Determine the [X, Y] coordinate at the center of the cell enclosing the given text.  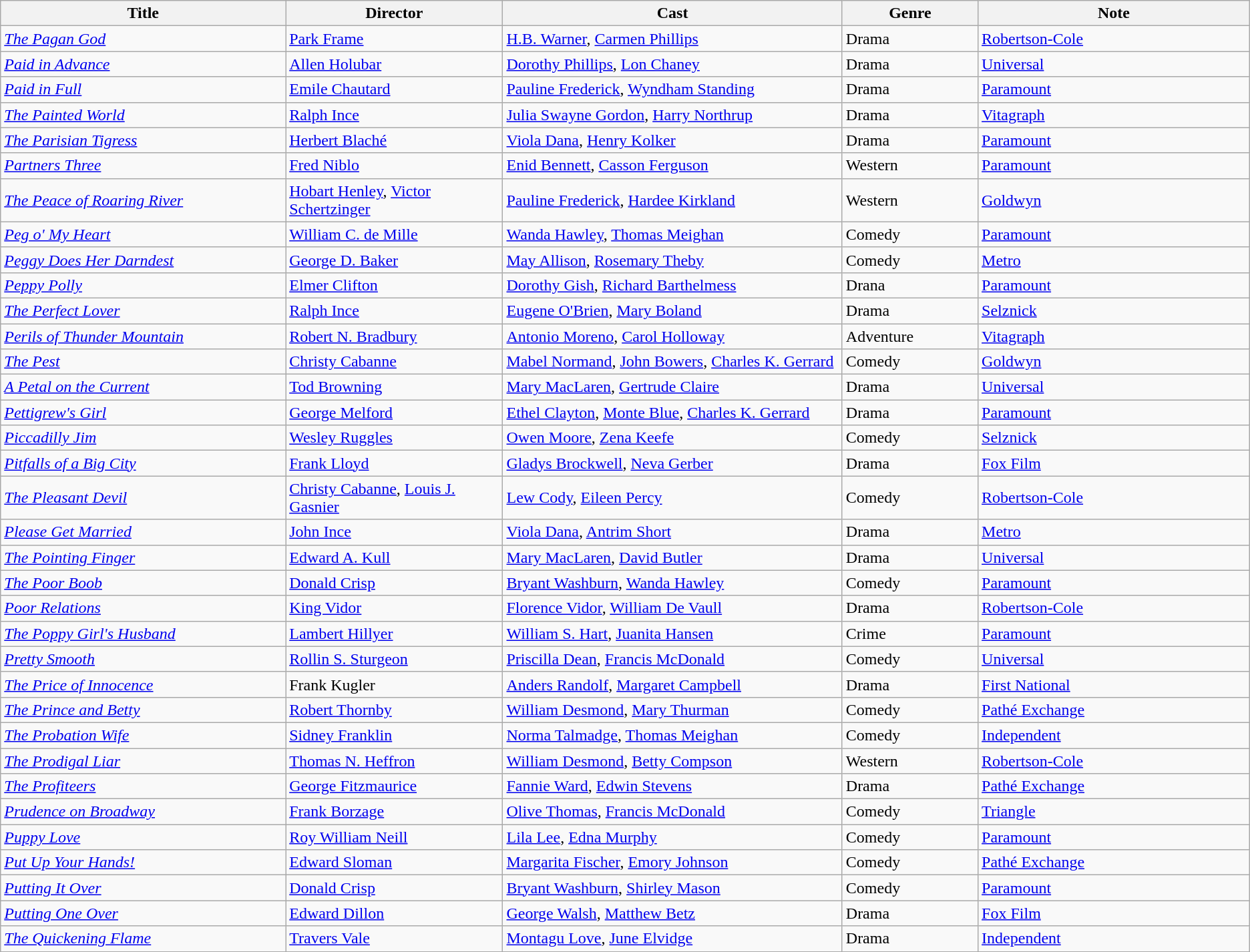
Note [1114, 13]
Olive Thomas, Francis McDonald [672, 812]
Poor Relations [143, 608]
Florence Vidor, William De Vaull [672, 608]
Priscilla Dean, Francis McDonald [672, 659]
The Prodigal Liar [143, 760]
The Parisian Tigress [143, 140]
Enid Bennett, Casson Ferguson [672, 166]
Mary MacLaren, Gertrude Claire [672, 387]
Eugene O'Brien, Mary Boland [672, 310]
Drana [909, 285]
Viola Dana, Antrim Short [672, 532]
George D. Baker [394, 260]
Frank Borzage [394, 812]
The Pagan God [143, 39]
Montagu Love, June Elvidge [672, 939]
Christy Cabanne, Louis J. Gasnier [394, 498]
Fred Niblo [394, 166]
Peppy Polly [143, 285]
Thomas N. Heffron [394, 760]
The Quickening Flame [143, 939]
Title [143, 13]
Mabel Normand, John Bowers, Charles K. Gerrard [672, 362]
Robert N. Bradbury [394, 336]
William C. de Mille [394, 234]
Paid in Advance [143, 64]
May Allison, Rosemary Theby [672, 260]
Adventure [909, 336]
Peggy Does Her Darndest [143, 260]
Pauline Frederick, Hardee Kirkland [672, 200]
Puppy Love [143, 837]
Herbert Blaché [394, 140]
Mary MacLaren, David Butler [672, 557]
Anders Randolf, Margaret Campbell [672, 684]
Peg o' My Heart [143, 234]
Put Up Your Hands! [143, 863]
William S. Hart, Juanita Hansen [672, 634]
The Probation Wife [143, 735]
George Fitzmaurice [394, 786]
The Pleasant Devil [143, 498]
Ethel Clayton, Monte Blue, Charles K. Gerrard [672, 413]
First National [1114, 684]
Please Get Married [143, 532]
Tod Browning [394, 387]
Norma Talmadge, Thomas Meighan [672, 735]
Piccadilly Jim [143, 438]
Wanda Hawley, Thomas Meighan [672, 234]
The Painted World [143, 115]
Lila Lee, Edna Murphy [672, 837]
The Poppy Girl's Husband [143, 634]
Emile Chautard [394, 89]
The Pointing Finger [143, 557]
Edward A. Kull [394, 557]
George Melford [394, 413]
Triangle [1114, 812]
Viola Dana, Henry Kolker [672, 140]
The Profiteers [143, 786]
Owen Moore, Zena Keefe [672, 438]
William Desmond, Mary Thurman [672, 710]
Prudence on Broadway [143, 812]
John Ince [394, 532]
Roy William Neill [394, 837]
Putting One Over [143, 913]
Antonio Moreno, Carol Holloway [672, 336]
Pretty Smooth [143, 659]
The Price of Innocence [143, 684]
Hobart Henley, Victor Schertzinger [394, 200]
Bryant Washburn, Wanda Hawley [672, 583]
The Pest [143, 362]
Frank Lloyd [394, 463]
Margarita Fischer, Emory Johnson [672, 863]
Director [394, 13]
Rollin S. Sturgeon [394, 659]
Fannie Ward, Edwin Stevens [672, 786]
Pettigrew's Girl [143, 413]
Gladys Brockwell, Neva Gerber [672, 463]
The Prince and Betty [143, 710]
Sidney Franklin [394, 735]
Wesley Ruggles [394, 438]
Dorothy Gish, Richard Barthelmess [672, 285]
H.B. Warner, Carmen Phillips [672, 39]
William Desmond, Betty Compson [672, 760]
Travers Vale [394, 939]
Robert Thornby [394, 710]
Elmer Clifton [394, 285]
Dorothy Phillips, Lon Chaney [672, 64]
Partners Three [143, 166]
Frank Kugler [394, 684]
The Peace of Roaring River [143, 200]
Pitfalls of a Big City [143, 463]
Lew Cody, Eileen Percy [672, 498]
Christy Cabanne [394, 362]
Paid in Full [143, 89]
Cast [672, 13]
A Petal on the Current [143, 387]
Edward Dillon [394, 913]
Bryant Washburn, Shirley Mason [672, 888]
Putting It Over [143, 888]
Pauline Frederick, Wyndham Standing [672, 89]
Genre [909, 13]
Perils of Thunder Mountain [143, 336]
The Perfect Lover [143, 310]
King Vidor [394, 608]
Lambert Hillyer [394, 634]
Park Frame [394, 39]
The Poor Boob [143, 583]
Julia Swayne Gordon, Harry Northrup [672, 115]
Crime [909, 634]
George Walsh, Matthew Betz [672, 913]
Allen Holubar [394, 64]
Edward Sloman [394, 863]
